Extract the (x, y) coordinate from the center of the cell holding the provided text.  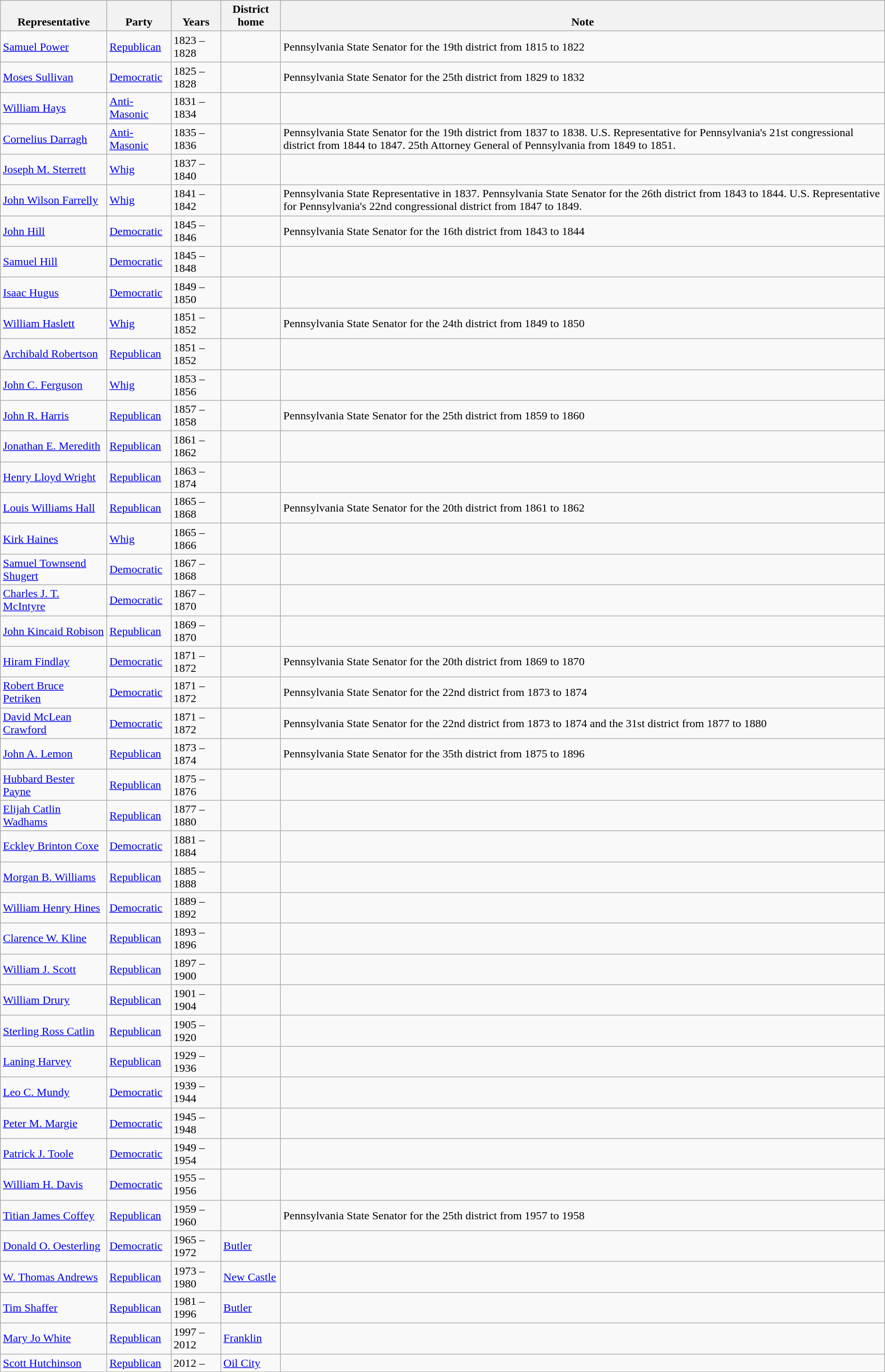
Eckley Brinton Coxe (54, 846)
2012 – (196, 1363)
John R. Harris (54, 416)
1981 – 1996 (196, 1308)
William H. Davis (54, 1185)
Sterling Ross Catlin (54, 1031)
1897 – 1900 (196, 969)
1905 – 1920 (196, 1031)
John A. Lemon (54, 754)
Pennsylvania State Senator for the 22nd district from 1873 to 1874 (582, 692)
Isaac Hugus (54, 292)
Pennsylvania State Senator for the 20th district from 1861 to 1862 (582, 508)
Henry Lloyd Wright (54, 478)
1867 – 1870 (196, 600)
Party (139, 16)
John Wilson Farrelly (54, 200)
Joseph M. Sterrett (54, 169)
1865 – 1866 (196, 539)
Louis Williams Hall (54, 508)
1867 – 1868 (196, 569)
Samuel Hill (54, 262)
1929 – 1936 (196, 1062)
Charles J. T. McIntyre (54, 600)
1973 – 1980 (196, 1276)
District home (251, 16)
Hiram Findlay (54, 662)
Elijah Catlin Wadhams (54, 815)
Peter M. Margie (54, 1123)
1877 – 1880 (196, 815)
Samuel Power (54, 46)
William Hays (54, 108)
Scott Hutchinson (54, 1363)
Titian James Coffey (54, 1215)
Jonathan E. Meredith (54, 446)
Pennsylvania State Senator for the 20th district from 1869 to 1870 (582, 662)
Archibald Robertson (54, 354)
W. Thomas Andrews (54, 1276)
1939 – 1944 (196, 1092)
Laning Harvey (54, 1062)
1869 – 1870 (196, 631)
1863 – 1874 (196, 478)
John Kincaid Robison (54, 631)
1875 – 1876 (196, 785)
Morgan B. Williams (54, 877)
New Castle (251, 1276)
Tim Shaffer (54, 1308)
1865 – 1868 (196, 508)
1849 – 1850 (196, 292)
1949 – 1954 (196, 1154)
Patrick J. Toole (54, 1154)
Kirk Haines (54, 539)
1837 – 1840 (196, 169)
1965 – 1972 (196, 1246)
William Drury (54, 1000)
1893 – 1896 (196, 939)
1835 – 1836 (196, 139)
Clarence W. Kline (54, 939)
William J. Scott (54, 969)
Pennsylvania State Senator for the 25th district from 1829 to 1832 (582, 78)
Samuel Townsend Shugert (54, 569)
Robert Bruce Petriken (54, 692)
Leo C. Mundy (54, 1092)
1997 – 2012 (196, 1338)
Moses Sullivan (54, 78)
Pennsylvania State Senator for the 24th district from 1849 to 1850 (582, 323)
Representative (54, 16)
Note (582, 16)
Pennsylvania State Senator for the 25th district from 1957 to 1958 (582, 1215)
David McLean Crawford (54, 723)
Pennsylvania State Senator for the 35th district from 1875 to 1896 (582, 754)
Franklin (251, 1338)
1959 – 1960 (196, 1215)
Pennsylvania State Senator for the 25th district from 1859 to 1860 (582, 416)
1831 – 1834 (196, 108)
Pennsylvania State Senator for the 19th district from 1815 to 1822 (582, 46)
1825 – 1828 (196, 78)
1841 – 1842 (196, 200)
1857 – 1858 (196, 416)
Years (196, 16)
1885 – 1888 (196, 877)
1901 – 1904 (196, 1000)
Pennsylvania State Senator for the 22nd district from 1873 to 1874 and the 31st district from 1877 to 1880 (582, 723)
Oil City (251, 1363)
John C. Ferguson (54, 385)
1881 – 1884 (196, 846)
Donald O. Oesterling (54, 1246)
Hubbard Bester Payne (54, 785)
1823 – 1828 (196, 46)
1873 – 1874 (196, 754)
1889 – 1892 (196, 908)
1861 – 1862 (196, 446)
John Hill (54, 231)
Cornelius Darragh (54, 139)
1845 – 1846 (196, 231)
Mary Jo White (54, 1338)
1845 – 1848 (196, 262)
1945 – 1948 (196, 1123)
Pennsylvania State Senator for the 16th district from 1843 to 1844 (582, 231)
William Henry Hines (54, 908)
1955 – 1956 (196, 1185)
William Haslett (54, 323)
1853 – 1856 (196, 385)
